Scan for the cell matching the given text and deliver its [x, y] coordinate at center. 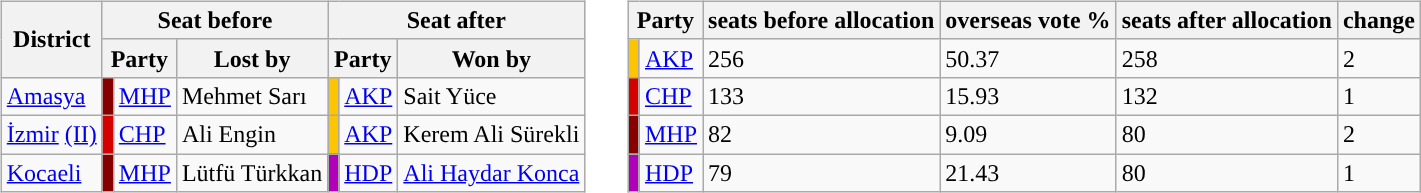
overseas vote % [1028, 20]
Kerem Ali Sürekli [492, 134]
seats after allocation [1226, 20]
Seat before [214, 20]
256 [822, 58]
132 [1226, 96]
Seat after [456, 20]
Ali Engin [252, 134]
Mehmet Sarı [252, 96]
Lütfü Türkkan [252, 173]
50.37 [1028, 58]
21.43 [1028, 173]
Won by [492, 58]
change [1378, 20]
District [52, 39]
Kocaeli [52, 173]
79 [822, 173]
133 [822, 96]
İzmir (II) [52, 134]
Amasya [52, 96]
15.93 [1028, 96]
Sait Yüce [492, 96]
258 [1226, 58]
Ali Haydar Konca [492, 173]
Lost by [252, 58]
9.09 [1028, 134]
seats before allocation [822, 20]
82 [822, 134]
